Determine the (X, Y) coordinate at the center of the cell enclosing the given text.  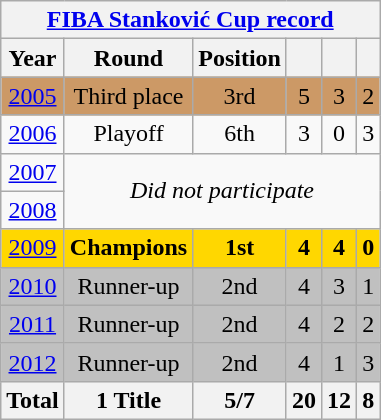
Playoff (128, 134)
Third place (128, 96)
Total (33, 400)
2006 (33, 134)
Champions (128, 248)
8 (368, 400)
Year (33, 58)
5 (304, 96)
Did not participate (222, 191)
FIBA Stanković Cup record (190, 20)
2007 (33, 172)
2009 (33, 248)
2005 (33, 96)
20 (304, 400)
3rd (240, 96)
2012 (33, 362)
2011 (33, 324)
1st (240, 248)
1 Title (128, 400)
6th (240, 134)
12 (340, 400)
Round (128, 58)
Position (240, 58)
5/7 (240, 400)
2008 (33, 210)
2010 (33, 286)
